Determine the [x, y] coordinate at the center of the cell enclosing the given text.  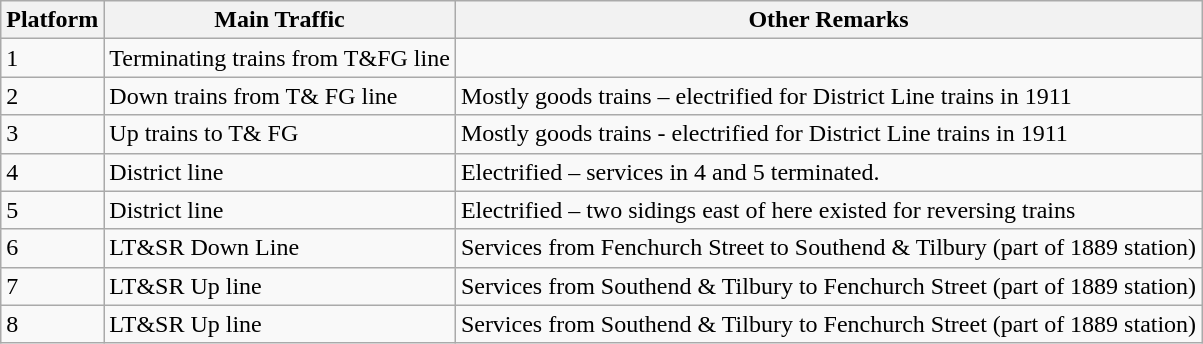
Mostly goods trains – electrified for District Line trains in 1911 [828, 96]
1 [52, 58]
LT&SR Down Line [280, 248]
Mostly goods trains - electrified for District Line trains in 1911 [828, 134]
Platform [52, 20]
Main Traffic [280, 20]
6 [52, 248]
Other Remarks [828, 20]
8 [52, 324]
5 [52, 210]
Electrified – two sidings east of here existed for reversing trains [828, 210]
Up trains to T& FG [280, 134]
2 [52, 96]
Services from Fenchurch Street to Southend & Tilbury (part of 1889 station) [828, 248]
Electrified – services in 4 and 5 terminated. [828, 172]
3 [52, 134]
Terminating trains from T&FG line [280, 58]
7 [52, 286]
Down trains from T& FG line [280, 96]
4 [52, 172]
